Identify which cell holds the provided text, then report its (x, y) central coordinate. 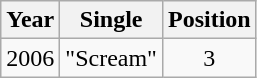
Single (112, 20)
Position (209, 20)
Year (30, 20)
2006 (30, 58)
3 (209, 58)
"Scream" (112, 58)
